Provide the [x, y] coordinate of the cell's center where the given text is located.  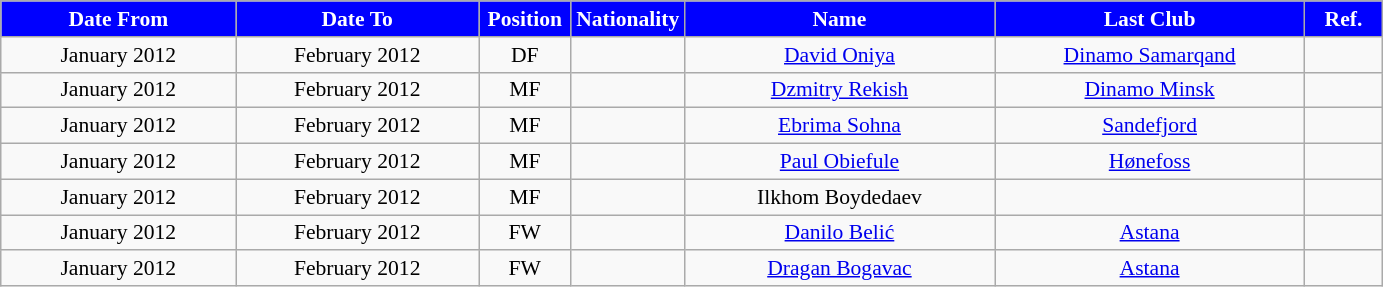
Danilo Belić [839, 233]
Ebrima Sohna [839, 126]
David Oniya [839, 55]
Dinamo Samarqand [1150, 55]
Sandefjord [1150, 126]
Dragan Bogavac [839, 269]
Paul Obiefule [839, 162]
Ref. [1344, 19]
Name [839, 19]
Last Club [1150, 19]
Ilkhom Boydedaev [839, 197]
Dzmitry Rekish [839, 90]
Hønefoss [1150, 162]
Date From [118, 19]
Position [524, 19]
Date To [358, 19]
Dinamo Minsk [1150, 90]
Nationality [628, 19]
DF [524, 55]
